Capture the cell that displays the provided text and extract its [x, y] central coordinate. 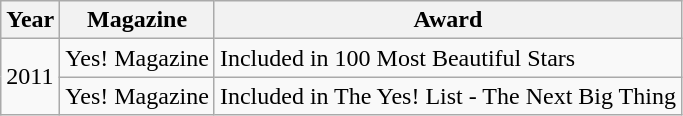
Magazine [138, 20]
2011 [30, 77]
Included in The Yes! List - The Next Big Thing [448, 96]
Included in 100 Most Beautiful Stars [448, 58]
Award [448, 20]
Year [30, 20]
